Detect which cell encompasses the target text, then output its (x, y) center coordinate. 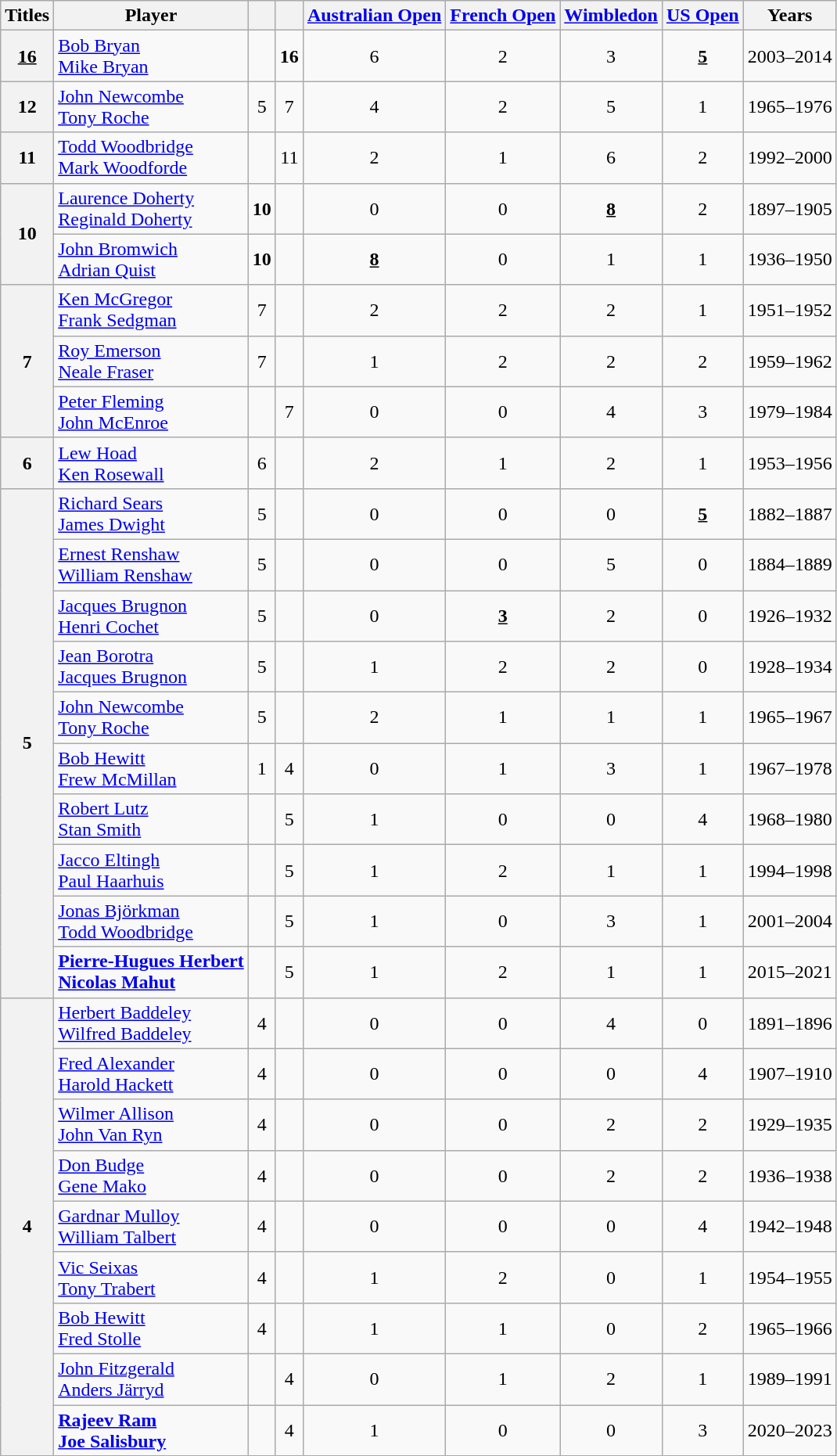
1965–1966 (790, 1328)
2015–2021 (790, 972)
2001–2004 (790, 922)
Herbert Baddeley Wilfred Baddeley (152, 1023)
1936–1938 (790, 1175)
Wimbledon (612, 16)
Jacques Brugnon Henri Cochet (152, 615)
Peter Fleming John McEnroe (152, 412)
1954–1955 (790, 1277)
Laurence Doherty Reginald Doherty (152, 208)
Fred Alexander Harold Hackett (152, 1073)
Titles (27, 16)
1882–1887 (790, 513)
1994–1998 (790, 870)
1891–1896 (790, 1023)
Pierre-Hugues Herbert Nicolas Mahut (152, 972)
1907–1910 (790, 1073)
Todd Woodbridge Mark Woodforde (152, 158)
Richard Sears James Dwight (152, 513)
12 (27, 106)
Vic Seixas Tony Trabert (152, 1277)
1965–1967 (790, 718)
Jacco Eltingh Paul Haarhuis (152, 870)
1989–1991 (790, 1379)
1979–1984 (790, 412)
1929–1935 (790, 1125)
Robert Lutz Stan Smith (152, 820)
Lew Hoad Ken Rosewall (152, 463)
1953–1956 (790, 463)
1936–1950 (790, 260)
US Open (702, 16)
Bob Hewitt Fred Stolle (152, 1328)
Player (152, 16)
Ernest Renshaw William Renshaw (152, 565)
1884–1889 (790, 565)
2003–2014 (790, 56)
1951–1952 (790, 310)
Australian Open (374, 16)
Bob Hewitt Frew McMillan (152, 768)
1942–1948 (790, 1227)
Rajeev Ram Joe Salisbury (152, 1430)
Ken McGregor Frank Sedgman (152, 310)
1926–1932 (790, 615)
1968–1980 (790, 820)
John Fitzgerald Anders Järryd (152, 1379)
Don Budge Gene Mako (152, 1175)
1965–1976 (790, 106)
John Bromwich Adrian Quist (152, 260)
2020–2023 (790, 1430)
1928–1934 (790, 667)
Gardnar Mulloy William Talbert (152, 1227)
Bob Bryan Mike Bryan (152, 56)
Jonas Björkman Todd Woodbridge (152, 922)
Roy Emerson Neale Fraser (152, 361)
Years (790, 16)
1992–2000 (790, 158)
Wilmer Allison John Van Ryn (152, 1125)
1959–1962 (790, 361)
1967–1978 (790, 768)
Jean Borotra Jacques Brugnon (152, 667)
1897–1905 (790, 208)
French Open (503, 16)
